Output the (x, y) coordinate of the center of the cell containing the given text.  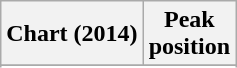
Peakposition (189, 34)
Chart (2014) (72, 34)
